From the cell containing the given text, extract its center point as [X, Y] coordinate. 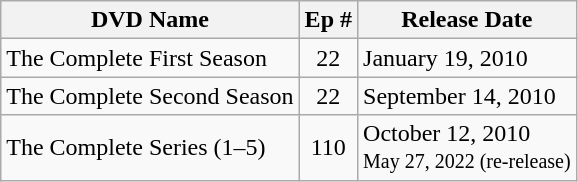
October 12, 2010May 27, 2022 (re-release) [468, 148]
Ep # [328, 20]
January 19, 2010 [468, 58]
September 14, 2010 [468, 96]
DVD Name [150, 20]
The Complete Series (1–5) [150, 148]
The Complete Second Season [150, 96]
The Complete First Season [150, 58]
110 [328, 148]
Release Date [468, 20]
